Pinpoint the cell where the given text exists, returning its [X, Y] midpoint coordinate. 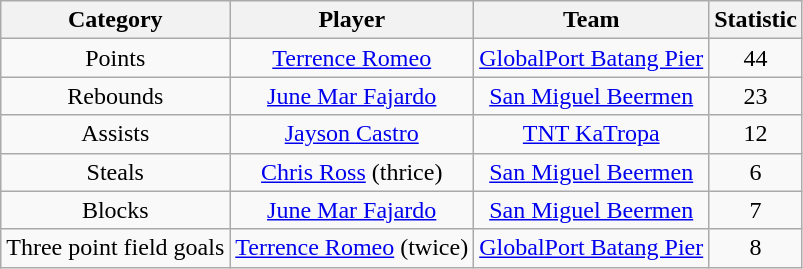
Points [116, 58]
Statistic [756, 20]
44 [756, 58]
Blocks [116, 210]
6 [756, 172]
Category [116, 20]
Three point field goals [116, 248]
8 [756, 248]
Assists [116, 134]
Team [592, 20]
23 [756, 96]
Terrence Romeo (twice) [352, 248]
Terrence Romeo [352, 58]
Player [352, 20]
Rebounds [116, 96]
Steals [116, 172]
7 [756, 210]
Chris Ross (thrice) [352, 172]
TNT KaTropa [592, 134]
12 [756, 134]
Jayson Castro [352, 134]
